Extract the [x, y] coordinate from the center of the cell holding the provided text.  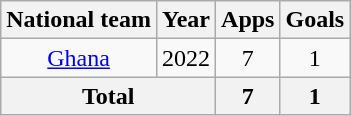
Year [186, 20]
Goals [315, 20]
Ghana [79, 58]
National team [79, 20]
2022 [186, 58]
Total [108, 96]
Apps [248, 20]
